Identify which cell holds the provided text, then report its (X, Y) central coordinate. 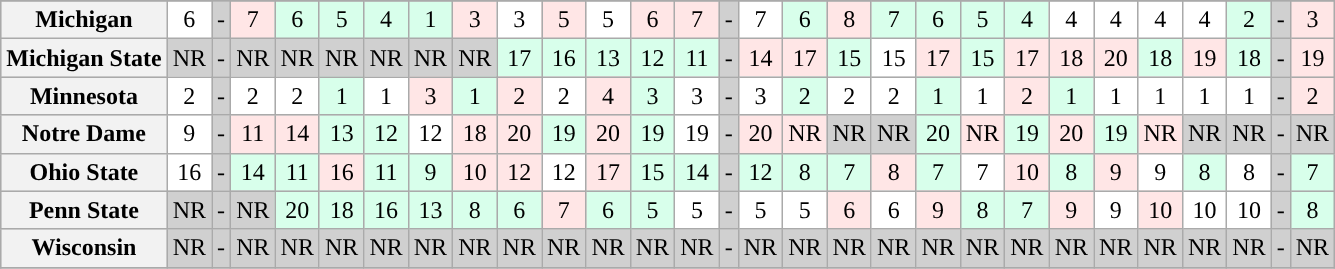
Michigan State (84, 58)
Michigan (84, 20)
Notre Dame (84, 134)
Ohio State (84, 172)
Penn State (84, 210)
Minnesota (84, 96)
Wisconsin (84, 248)
